Identify which cell holds the provided text, then report its (x, y) central coordinate. 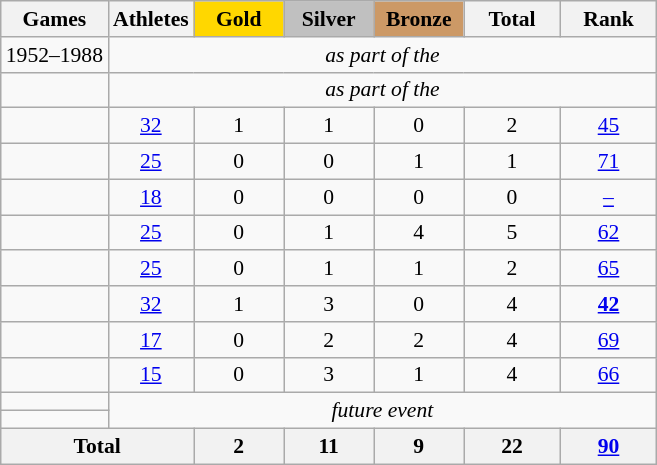
15 (151, 375)
Bronze (419, 19)
Gold (239, 19)
66 (608, 375)
71 (608, 162)
90 (608, 447)
22 (512, 447)
62 (608, 233)
future event (382, 411)
17 (151, 340)
1952–1988 (54, 55)
Rank (608, 19)
Games (54, 19)
5 (512, 233)
– (608, 197)
11 (329, 447)
Athletes (151, 19)
42 (608, 304)
9 (419, 447)
18 (151, 197)
45 (608, 126)
Silver (329, 19)
65 (608, 269)
69 (608, 340)
